Identify which cell holds the provided text, then report its [x, y] central coordinate. 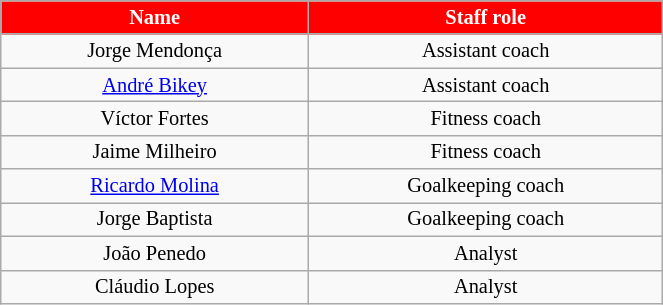
Staff role [486, 17]
Jorge Baptista [155, 219]
Cláudio Lopes [155, 287]
João Penedo [155, 253]
Name [155, 17]
Jorge Mendonça [155, 51]
Ricardo Molina [155, 186]
Jaime Milheiro [155, 152]
André Bikey [155, 85]
Víctor Fortes [155, 118]
